Extract the [x, y] coordinate from the center of the cell holding the provided text.  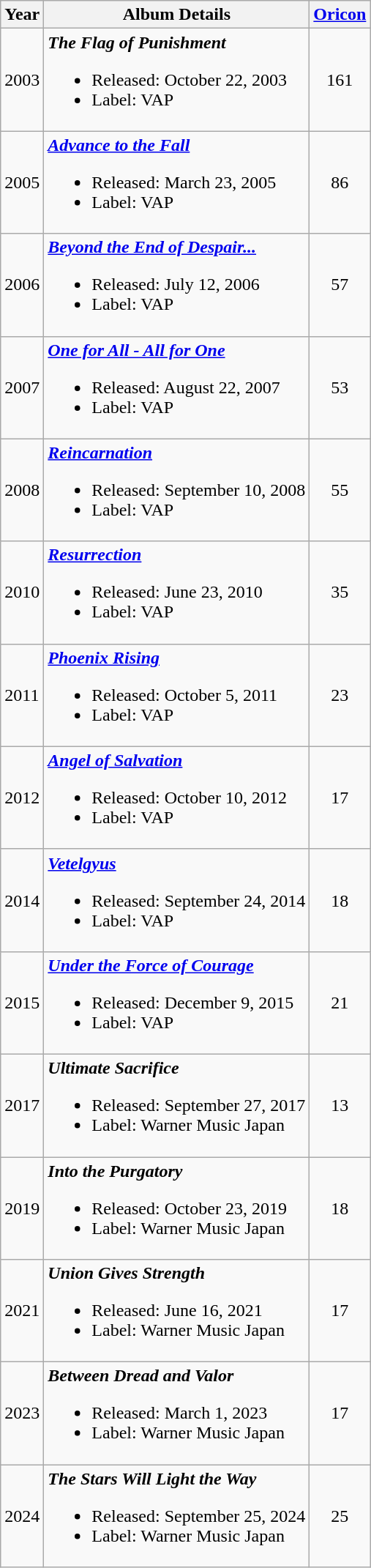
The Stars Will Light the WayReleased: September 25, 2024Label: Warner Music Japan [177, 1516]
2006 [22, 285]
25 [340, 1516]
Year [22, 15]
53 [340, 387]
Oricon [340, 15]
55 [340, 490]
57 [340, 285]
Phoenix RisingReleased: October 5, 2011Label: VAP [177, 695]
2017 [22, 1105]
Union Gives StrengthReleased: June 16, 2021Label: Warner Music Japan [177, 1311]
ResurrectionReleased: June 23, 2010Label: VAP [177, 592]
The Flag of PunishmentReleased: October 22, 2003Label: VAP [177, 80]
Under the Force of CourageReleased: December 9, 2015Label: VAP [177, 1003]
35 [340, 592]
2010 [22, 592]
Album Details [177, 15]
Advance to the FallReleased: March 23, 2005Label: VAP [177, 182]
2023 [22, 1413]
2014 [22, 900]
2024 [22, 1516]
23 [340, 695]
Ultimate SacrificeReleased: September 27, 2017Label: Warner Music Japan [177, 1105]
86 [340, 182]
Into the PurgatoryReleased: October 23, 2019Label: Warner Music Japan [177, 1208]
21 [340, 1003]
2005 [22, 182]
Beyond the End of Despair...Released: July 12, 2006Label: VAP [177, 285]
13 [340, 1105]
ReincarnationReleased: September 10, 2008Label: VAP [177, 490]
2019 [22, 1208]
161 [340, 80]
2012 [22, 798]
Angel of SalvationReleased: October 10, 2012Label: VAP [177, 798]
2011 [22, 695]
2007 [22, 387]
VetelgyusReleased: September 24, 2014Label: VAP [177, 900]
Between Dread and ValorReleased: March 1, 2023Label: Warner Music Japan [177, 1413]
2021 [22, 1311]
2015 [22, 1003]
2008 [22, 490]
One for All - All for OneReleased: August 22, 2007Label: VAP [177, 387]
2003 [22, 80]
